Pinpoint the cell where the given text exists, returning its [x, y] midpoint coordinate. 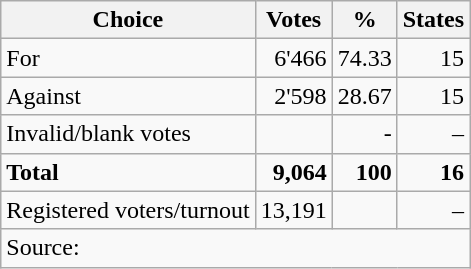
Choice [128, 20]
6'466 [294, 58]
For [128, 58]
Registered voters/turnout [128, 210]
- [364, 134]
74.33 [364, 58]
2'598 [294, 96]
% [364, 20]
Votes [294, 20]
9,064 [294, 172]
13,191 [294, 210]
Source: [236, 248]
28.67 [364, 96]
Total [128, 172]
100 [364, 172]
16 [433, 172]
Against [128, 96]
States [433, 20]
Invalid/blank votes [128, 134]
